From the cell containing the given text, extract its center point as (x, y) coordinate. 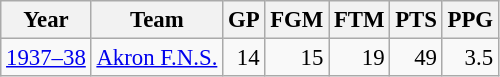
Year (46, 20)
19 (360, 58)
49 (416, 58)
1937–38 (46, 58)
FTM (360, 20)
FGM (297, 20)
GP (244, 20)
PTS (416, 20)
PPG (470, 20)
14 (244, 58)
Team (157, 20)
3.5 (470, 58)
15 (297, 58)
Akron F.N.S. (157, 58)
